Scan for the cell matching the given text and deliver its (x, y) coordinate at center. 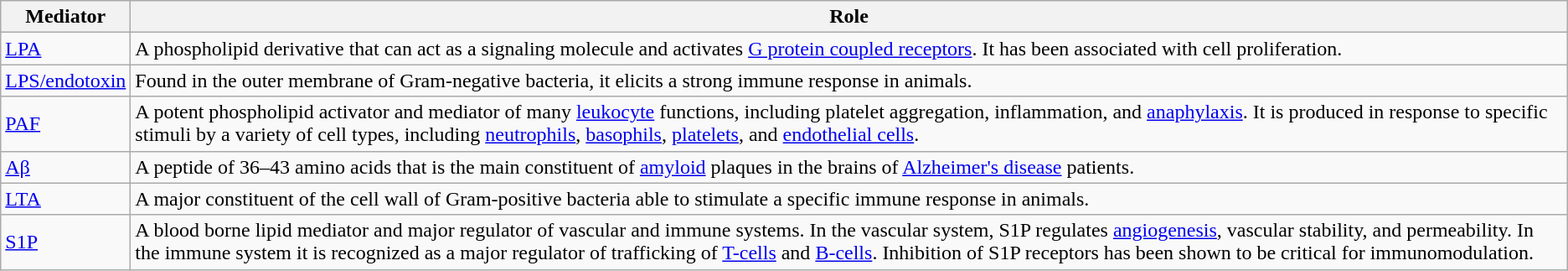
LPA (65, 49)
Found in the outer membrane of Gram-negative bacteria, it elicits a strong immune response in animals. (849, 81)
Aβ (65, 167)
S1P (65, 242)
LPS/endotoxin (65, 81)
Mediator (65, 17)
A major constituent of the cell wall of Gram-positive bacteria able to stimulate a specific immune response in animals. (849, 199)
Role (849, 17)
PAF (65, 124)
A peptide of 36–43 amino acids that is the main constituent of amyloid plaques in the brains of Alzheimer's disease patients. (849, 167)
LTA (65, 199)
